Output the (x, y) coordinate of the center of the cell containing the given text.  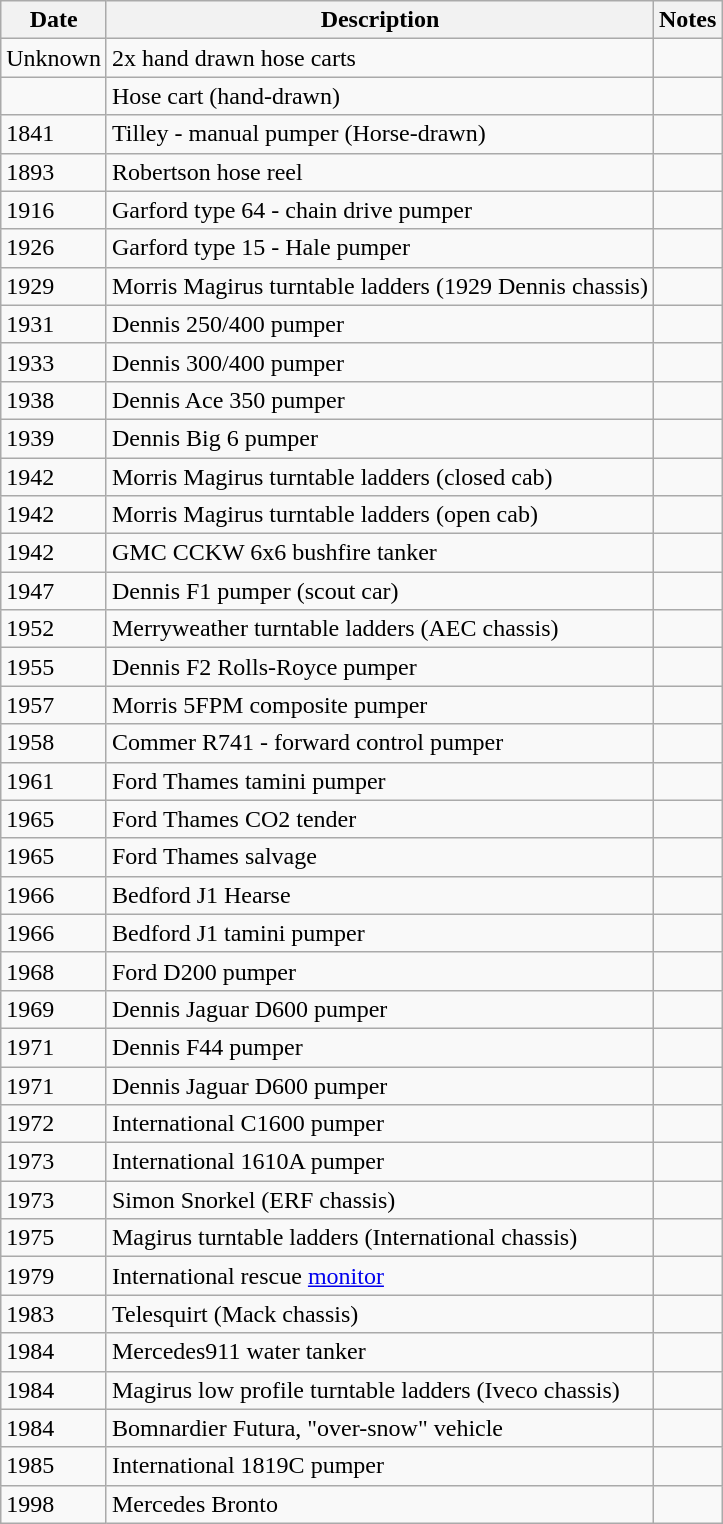
1947 (54, 591)
Dennis Big 6 pumper (380, 438)
Notes (687, 20)
1926 (54, 248)
1968 (54, 971)
2x hand drawn hose carts (380, 58)
Hose cart (hand-drawn) (380, 96)
1938 (54, 400)
Unknown (54, 58)
1933 (54, 362)
Dennis 300/400 pumper (380, 362)
1893 (54, 172)
1979 (54, 1276)
1916 (54, 210)
Ford Thames salvage (380, 857)
Bedford J1 Hearse (380, 895)
1931 (54, 324)
International C1600 pumper (380, 1124)
Magirus low profile turntable ladders (Iveco chassis) (380, 1390)
Mercedes Bronto (380, 1504)
1958 (54, 743)
Simon Snorkel (ERF chassis) (380, 1200)
1985 (54, 1466)
1975 (54, 1238)
Garford type 15 - Hale pumper (380, 248)
Morris Magirus turntable ladders (1929 Dennis chassis) (380, 286)
International 1819C pumper (380, 1466)
Dennis F2 Rolls-Royce pumper (380, 667)
1998 (54, 1504)
International rescue monitor (380, 1276)
Dennis F44 pumper (380, 1047)
Garford type 64 - chain drive pumper (380, 210)
Description (380, 20)
Commer R741 - forward control pumper (380, 743)
International 1610A pumper (380, 1162)
Morris Magirus turntable ladders (closed cab) (380, 477)
1983 (54, 1314)
1952 (54, 629)
1972 (54, 1124)
1929 (54, 286)
Bomnardier Futura, "over-snow" vehicle (380, 1428)
Date (54, 20)
Dennis 250/400 pumper (380, 324)
Dennis F1 pumper (scout car) (380, 591)
Morris Magirus turntable ladders (open cab) (380, 515)
GMC CCKW 6x6 bushfire tanker (380, 553)
1841 (54, 134)
Ford D200 pumper (380, 971)
Morris 5FPM composite pumper (380, 705)
1961 (54, 781)
Mercedes911 water tanker (380, 1352)
Telesquirt (Mack chassis) (380, 1314)
Ford Thames CO2 tender (380, 819)
1939 (54, 438)
Robertson hose reel (380, 172)
Dennis Ace 350 pumper (380, 400)
Magirus turntable ladders (International chassis) (380, 1238)
Bedford J1 tamini pumper (380, 933)
Merryweather turntable ladders (AEC chassis) (380, 629)
1955 (54, 667)
1957 (54, 705)
Ford Thames tamini pumper (380, 781)
Tilley - manual pumper (Horse-drawn) (380, 134)
1969 (54, 1009)
